Pinpoint the cell where the given text exists, returning its (x, y) midpoint coordinate. 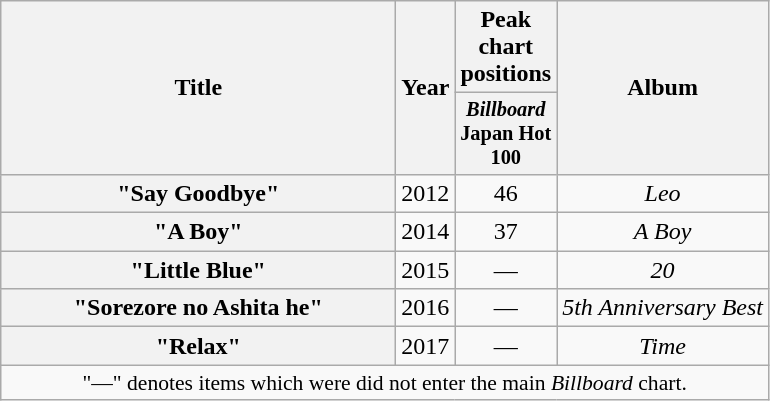
Billboard Japan Hot 100 (506, 134)
Time (663, 346)
2014 (426, 232)
"Say Goodbye" (198, 193)
"Sorezore no Ashita he" (198, 308)
2012 (426, 193)
Leo (663, 193)
"A Boy" (198, 232)
46 (506, 193)
20 (663, 270)
A Boy (663, 232)
2016 (426, 308)
2017 (426, 346)
Peak chart positions (506, 47)
"Relax" (198, 346)
"—" denotes items which were did not enter the main Billboard chart. (385, 383)
37 (506, 232)
Title (198, 88)
Year (426, 88)
2015 (426, 270)
Album (663, 88)
5th Anniversary Best (663, 308)
"Little Blue" (198, 270)
